Locate the cell with the specified text and output its (X, Y) center coordinate. 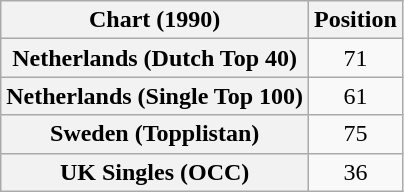
Position (356, 20)
36 (356, 172)
Netherlands (Single Top 100) (155, 96)
75 (356, 134)
Sweden (Topplistan) (155, 134)
Netherlands (Dutch Top 40) (155, 58)
61 (356, 96)
UK Singles (OCC) (155, 172)
71 (356, 58)
Chart (1990) (155, 20)
